Pinpoint the cell where the given text exists, returning its (X, Y) midpoint coordinate. 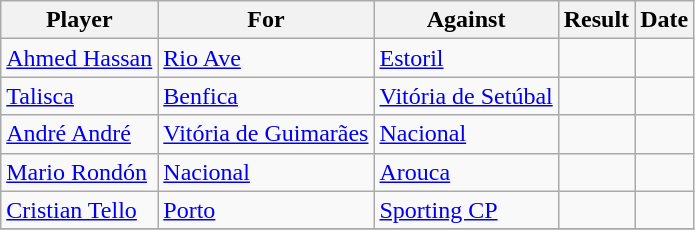
André André (80, 134)
Benfica (266, 96)
Against (466, 20)
Talisca (80, 96)
Ahmed Hassan (80, 58)
Vitória de Guimarães (266, 134)
Date (664, 20)
Sporting CP (466, 210)
Vitória de Setúbal (466, 96)
For (266, 20)
Porto (266, 210)
Arouca (466, 172)
Result (596, 20)
Cristian Tello (80, 210)
Rio Ave (266, 58)
Estoril (466, 58)
Mario Rondón (80, 172)
Player (80, 20)
